Extract the (x, y) coordinate from the center of the cell holding the provided text.  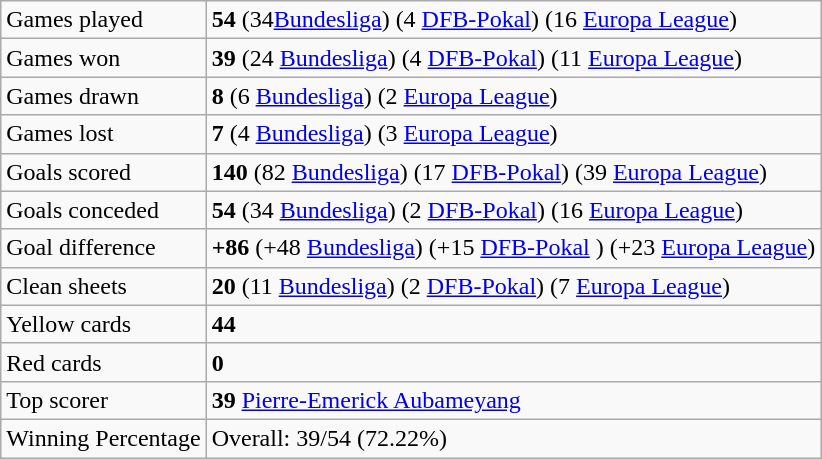
Games played (104, 20)
Clean sheets (104, 286)
54 (34 Bundesliga) (2 DFB-Pokal) (16 Europa League) (514, 210)
0 (514, 362)
Games lost (104, 134)
Yellow cards (104, 324)
140 (82 Bundesliga) (17 DFB-Pokal) (39 Europa League) (514, 172)
7 (4 Bundesliga) (3 Europa League) (514, 134)
39 (24 Bundesliga) (4 DFB-Pokal) (11 Europa League) (514, 58)
Goals scored (104, 172)
Goals conceded (104, 210)
44 (514, 324)
Games drawn (104, 96)
8 (6 Bundesliga) (2 Europa League) (514, 96)
39 Pierre-Emerick Aubameyang (514, 400)
Winning Percentage (104, 438)
Top scorer (104, 400)
Goal difference (104, 248)
20 (11 Bundesliga) (2 DFB-Pokal) (7 Europa League) (514, 286)
Red cards (104, 362)
Games won (104, 58)
54 (34Bundesliga) (4 DFB-Pokal) (16 Europa League) (514, 20)
Overall: 39/54 (72.22%) (514, 438)
+86 (+48 Bundesliga) (+15 DFB-Pokal ) (+23 Europa League) (514, 248)
